Provide the (x, y) coordinate of the cell's center where the given text is located.  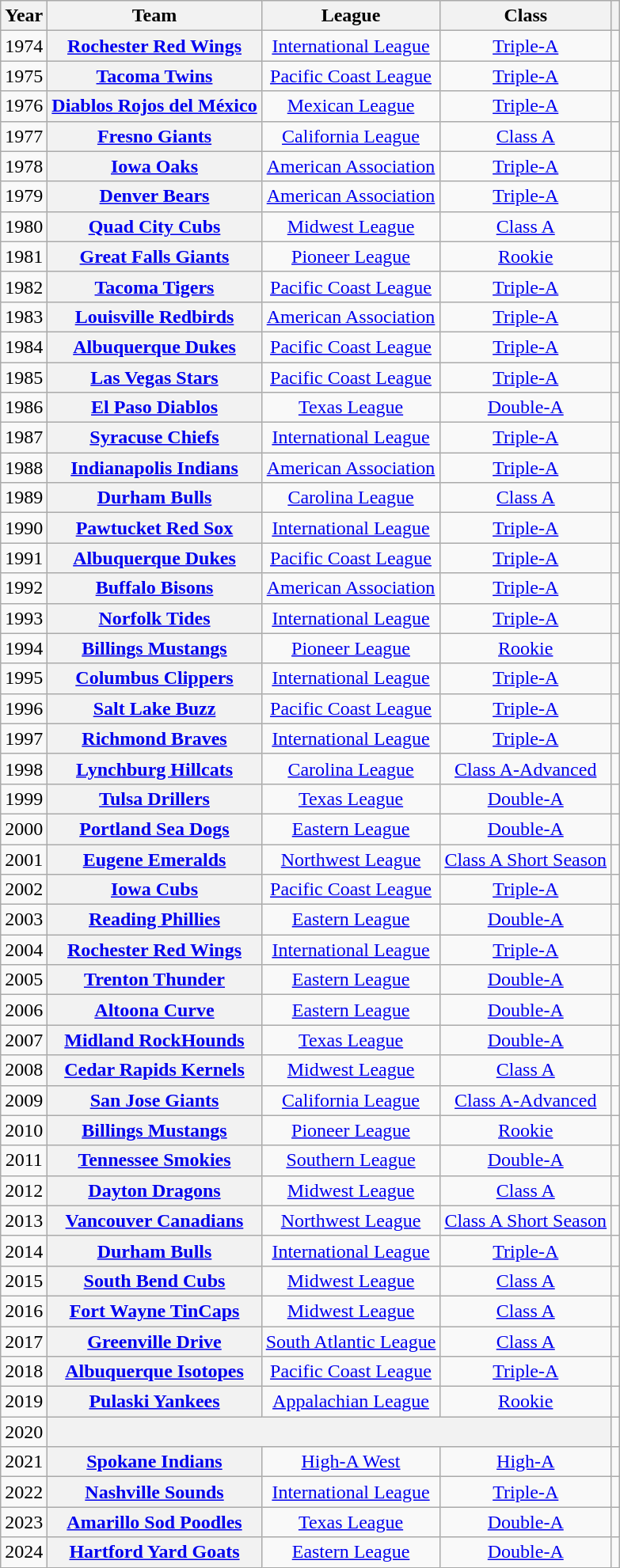
1980 (24, 226)
Louisville Redbirds (154, 317)
2000 (24, 829)
2003 (24, 920)
2004 (24, 950)
2001 (24, 859)
Eugene Emeralds (154, 859)
Mexican League (351, 106)
Tulsa Drillers (154, 799)
Syracuse Chiefs (154, 438)
High-A West (351, 1462)
1977 (24, 136)
League (351, 16)
Tacoma Tigers (154, 287)
1976 (24, 106)
Portland Sea Dogs (154, 829)
El Paso Diablos (154, 408)
1995 (24, 678)
Class (526, 16)
South Bend Cubs (154, 1281)
1983 (24, 317)
2015 (24, 1281)
Norfolk Tides (154, 618)
1990 (24, 528)
Vancouver Canadians (154, 1221)
1982 (24, 287)
2021 (24, 1462)
Great Falls Giants (154, 256)
2017 (24, 1342)
1985 (24, 378)
2008 (24, 1070)
Buffalo Bisons (154, 588)
Pawtucket Red Sox (154, 528)
2007 (24, 1040)
Cedar Rapids Kernels (154, 1070)
Diablos Rojos del México (154, 106)
Quad City Cubs (154, 226)
1974 (24, 46)
2006 (24, 1010)
Richmond Braves (154, 738)
2018 (24, 1372)
1988 (24, 468)
Southern League (351, 1160)
South Atlantic League (351, 1342)
1984 (24, 347)
Altoona Curve (154, 1010)
2013 (24, 1221)
1994 (24, 648)
Trenton Thunder (154, 980)
Spokane Indians (154, 1462)
Year (24, 16)
1993 (24, 618)
Team (154, 16)
2005 (24, 980)
Denver Bears (154, 196)
2024 (24, 1552)
2023 (24, 1522)
Iowa Cubs (154, 890)
2014 (24, 1251)
1996 (24, 708)
High-A (526, 1462)
1979 (24, 196)
Pulaski Yankees (154, 1402)
Midland RockHounds (154, 1040)
2011 (24, 1160)
2016 (24, 1311)
2020 (24, 1432)
1998 (24, 769)
1999 (24, 799)
Nashville Sounds (154, 1492)
2012 (24, 1190)
1978 (24, 166)
1991 (24, 558)
San Jose Giants (154, 1100)
2009 (24, 1100)
Fort Wayne TinCaps (154, 1311)
1989 (24, 498)
2002 (24, 890)
Iowa Oaks (154, 166)
Appalachian League (351, 1402)
1992 (24, 588)
1975 (24, 76)
Tacoma Twins (154, 76)
Fresno Giants (154, 136)
2010 (24, 1130)
Tennessee Smokies (154, 1160)
Columbus Clippers (154, 678)
Greenville Drive (154, 1342)
Las Vegas Stars (154, 378)
1997 (24, 738)
1981 (24, 256)
2022 (24, 1492)
Lynchburg Hillcats (154, 769)
2019 (24, 1402)
Dayton Dragons (154, 1190)
Salt Lake Buzz (154, 708)
Amarillo Sod Poodles (154, 1522)
Hartford Yard Goats (154, 1552)
1986 (24, 408)
Indianapolis Indians (154, 468)
Reading Phillies (154, 920)
1987 (24, 438)
Albuquerque Isotopes (154, 1372)
